Output the [x, y] coordinate of the center of the cell containing the given text.  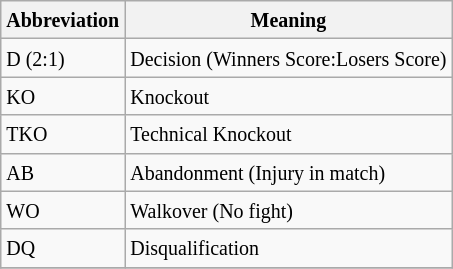
AB [63, 172]
Abandonment (Injury in match) [288, 172]
Decision (Winners Score:Losers Score) [288, 58]
TKO [63, 134]
KO [63, 96]
DQ [63, 248]
Meaning [288, 20]
WO [63, 210]
Abbreviation [63, 20]
D (2:1) [63, 58]
Disqualification [288, 248]
Technical Knockout [288, 134]
Knockout [288, 96]
Walkover (No fight) [288, 210]
